Provide the [x, y] coordinate of the cell's center where the given text is located.  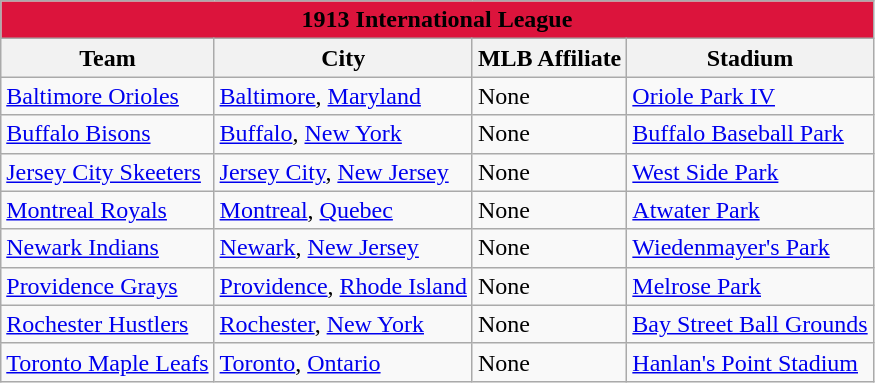
Buffalo, New York [343, 134]
Oriole Park IV [750, 96]
Rochester Hustlers [108, 324]
Providence, Rhode Island [343, 286]
Jersey City Skeeters [108, 172]
1913 International League [437, 20]
West Side Park [750, 172]
Atwater Park [750, 210]
Wiedenmayer's Park [750, 248]
Melrose Park [750, 286]
City [343, 58]
Montreal, Quebec [343, 210]
Newark, New Jersey [343, 248]
Jersey City, New Jersey [343, 172]
Toronto, Ontario [343, 362]
MLB Affiliate [549, 58]
Baltimore, Maryland [343, 96]
Stadium [750, 58]
Buffalo Bisons [108, 134]
Buffalo Baseball Park [750, 134]
Rochester, New York [343, 324]
Newark Indians [108, 248]
Providence Grays [108, 286]
Hanlan's Point Stadium [750, 362]
Toronto Maple Leafs [108, 362]
Team [108, 58]
Bay Street Ball Grounds [750, 324]
Montreal Royals [108, 210]
Baltimore Orioles [108, 96]
